Scan for the cell matching the given text and deliver its [x, y] coordinate at center. 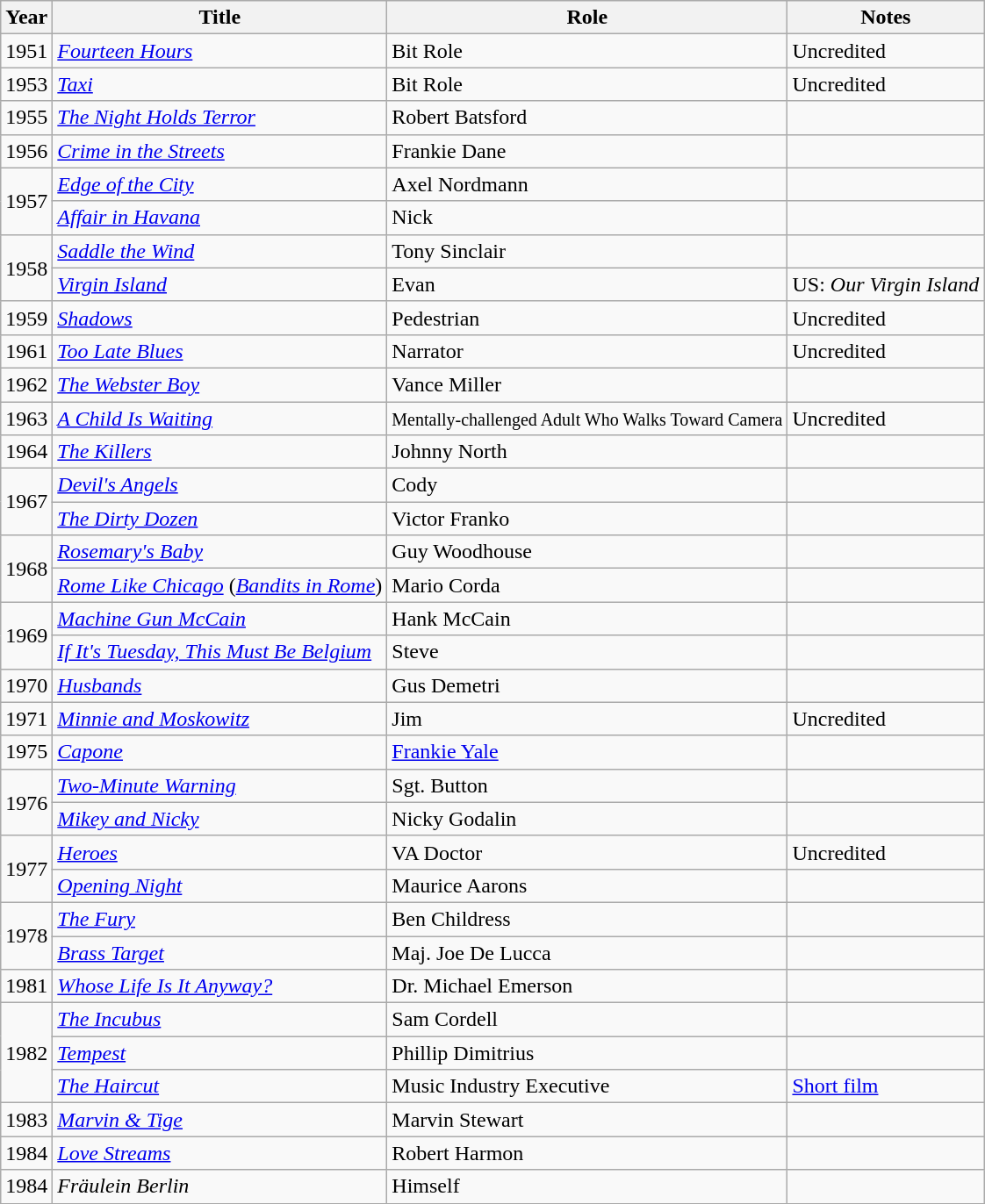
1957 [26, 201]
Narrator [587, 351]
Role [587, 18]
Sgt. Button [587, 785]
1955 [26, 118]
Sam Cordell [587, 1020]
Nick [587, 218]
US: Our Virgin Island [886, 284]
The Night Holds Terror [219, 118]
The Fury [219, 919]
Jim [587, 719]
1962 [26, 384]
1978 [26, 935]
Fräulein Berlin [219, 1186]
The Incubus [219, 1020]
Opening Night [219, 885]
1958 [26, 268]
1967 [26, 502]
Johnny North [587, 452]
Guy Woodhouse [587, 552]
Husbands [219, 685]
Maurice Aarons [587, 885]
Brass Target [219, 952]
Frankie Dane [587, 151]
Notes [886, 18]
1956 [26, 151]
Virgin Island [219, 284]
A Child Is Waiting [219, 419]
1953 [26, 84]
Nicky Godalin [587, 819]
1981 [26, 986]
Love Streams [219, 1153]
Mentally-challenged Adult Who Walks Toward Camera [587, 419]
Tempest [219, 1053]
The Haircut [219, 1086]
Victor Franko [587, 519]
1977 [26, 869]
Two-Minute Warning [219, 785]
Taxi [219, 84]
Shadows [219, 318]
Rome Like Chicago (Bandits in Rome) [219, 585]
1976 [26, 802]
If It's Tuesday, This Must Be Belgium [219, 652]
Music Industry Executive [587, 1086]
1969 [26, 635]
Hank McCain [587, 619]
Capone [219, 752]
Axel Nordmann [587, 184]
Himself [587, 1186]
Devil's Angels [219, 485]
1971 [26, 719]
Crime in the Streets [219, 151]
1959 [26, 318]
VA Doctor [587, 852]
Mario Corda [587, 585]
Phillip Dimitrius [587, 1053]
Tony Sinclair [587, 251]
Dr. Michael Emerson [587, 986]
Fourteen Hours [219, 51]
Maj. Joe De Lucca [587, 952]
Edge of the City [219, 184]
Rosemary's Baby [219, 552]
Robert Batsford [587, 118]
1970 [26, 685]
Frankie Yale [587, 752]
Robert Harmon [587, 1153]
Heroes [219, 852]
Affair in Havana [219, 218]
Too Late Blues [219, 351]
1975 [26, 752]
Year [26, 18]
Whose Life Is It Anyway? [219, 986]
1963 [26, 419]
Vance Miller [587, 384]
Evan [587, 284]
1968 [26, 569]
Machine Gun McCain [219, 619]
The Dirty Dozen [219, 519]
Short film [886, 1086]
The Killers [219, 452]
1983 [26, 1120]
Marvin & Tige [219, 1120]
Steve [587, 652]
Title [219, 18]
Marvin Stewart [587, 1120]
1961 [26, 351]
Saddle the Wind [219, 251]
Pedestrian [587, 318]
1951 [26, 51]
1964 [26, 452]
Ben Childress [587, 919]
The Webster Boy [219, 384]
Minnie and Moskowitz [219, 719]
Gus Demetri [587, 685]
Mikey and Nicky [219, 819]
Cody [587, 485]
1982 [26, 1053]
